Scan for the cell matching the given text and deliver its (X, Y) coordinate at center. 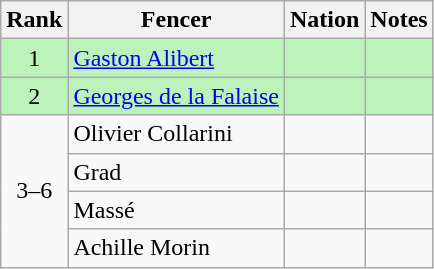
1 (34, 58)
Gaston Alibert (176, 58)
Massé (176, 210)
Olivier Collarini (176, 134)
Georges de la Falaise (176, 96)
Nation (324, 20)
Achille Morin (176, 248)
Rank (34, 20)
Grad (176, 172)
3–6 (34, 191)
2 (34, 96)
Fencer (176, 20)
Notes (399, 20)
